For the text-containing cell, return its midpoint in [x, y] coordinate format. 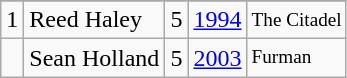
2003 [218, 58]
Sean Holland [94, 58]
The Citadel [296, 20]
1994 [218, 20]
Reed Haley [94, 20]
1 [12, 20]
Furman [296, 58]
